Return the [X, Y] coordinate for the center point of the cell that contains the specified text.  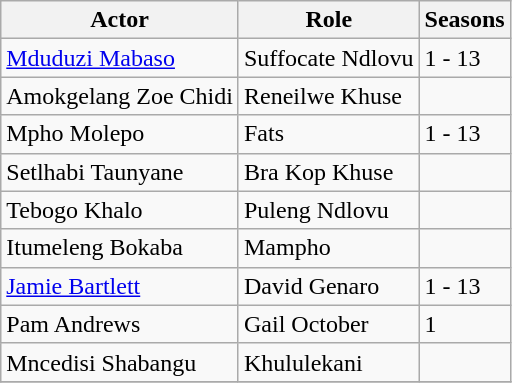
Puleng Ndlovu [328, 210]
Mncedisi Shabangu [120, 362]
Jamie Bartlett [120, 286]
1 [464, 324]
Mampho [328, 248]
Gail October [328, 324]
Pam Andrews [120, 324]
Itumeleng Bokaba [120, 248]
Setlhabi Taunyane [120, 172]
Amokgelang Zoe Chidi [120, 96]
David Genaro [328, 286]
Tebogo Khalo [120, 210]
Seasons [464, 20]
Role [328, 20]
Khululekani [328, 362]
Fats [328, 134]
Mpho Molepo [120, 134]
Mduduzi Mabaso [120, 58]
Bra Kop Khuse [328, 172]
Suffocate Ndlovu [328, 58]
Reneilwe Khuse [328, 96]
Actor [120, 20]
